Scan for the cell matching the given text and deliver its (x, y) coordinate at center. 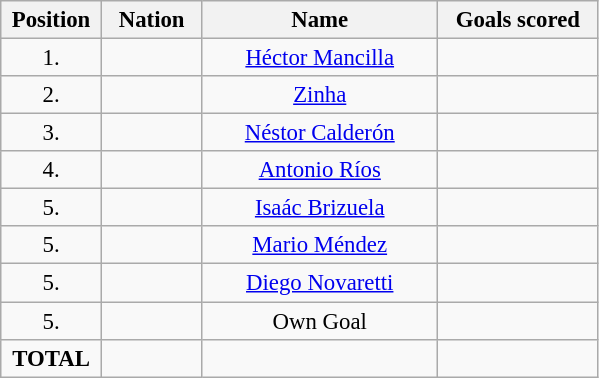
Name (320, 20)
Nation (152, 20)
Diego Novaretti (320, 283)
Isaác Brizuela (320, 208)
Position (52, 20)
1. (52, 58)
4. (52, 170)
Néstor Calderón (320, 133)
2. (52, 95)
Héctor Mancilla (320, 58)
TOTAL (52, 358)
Mario Méndez (320, 245)
Zinha (320, 95)
Goals scored (518, 20)
Own Goal (320, 321)
3. (52, 133)
Antonio Ríos (320, 170)
